Scan for the cell matching the given text and deliver its (X, Y) coordinate at center. 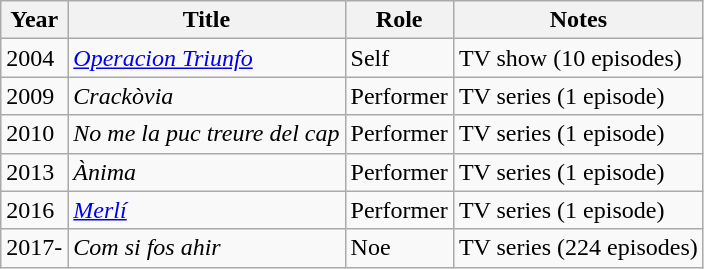
No me la puc treure del cap (206, 134)
Title (206, 20)
TV show (10 episodes) (578, 58)
Role (399, 20)
2004 (34, 58)
Crackòvia (206, 96)
2009 (34, 96)
2016 (34, 210)
2010 (34, 134)
TV series (224 episodes) (578, 248)
2017- (34, 248)
Merlí (206, 210)
Operacion Triunfo (206, 58)
Ànima (206, 172)
Self (399, 58)
Notes (578, 20)
2013 (34, 172)
Com si fos ahir (206, 248)
Noe (399, 248)
Year (34, 20)
